Determine the (X, Y) coordinate at the center of the cell enclosing the given text.  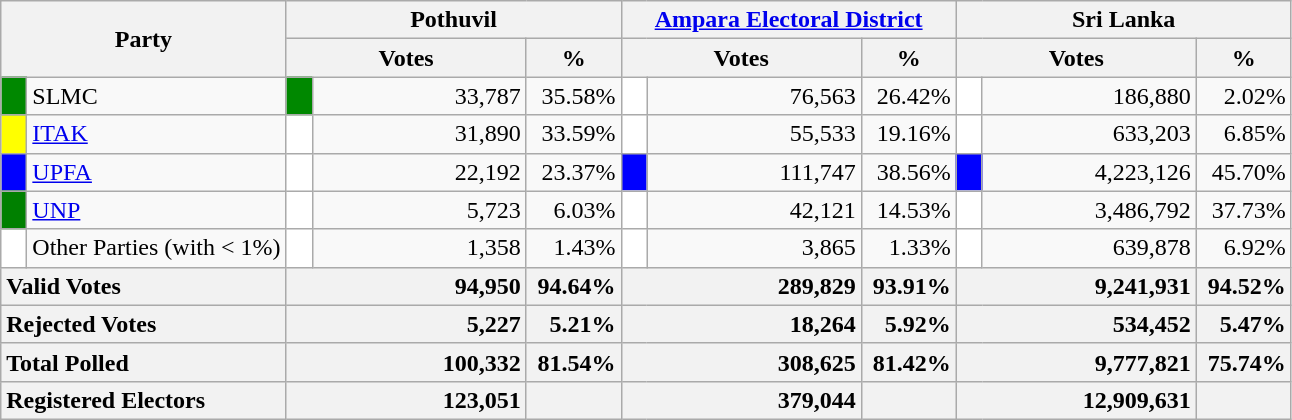
Rejected Votes (144, 324)
639,878 (1089, 248)
100,332 (406, 362)
38.56% (908, 172)
UPFA (156, 172)
534,452 (1076, 324)
6.85% (1244, 134)
33.59% (574, 134)
5,723 (419, 210)
6.92% (1244, 248)
55,533 (754, 134)
1,358 (419, 248)
94,950 (406, 286)
633,203 (1089, 134)
45.70% (1244, 172)
UNP (156, 210)
19.16% (908, 134)
Ampara Electoral District (788, 20)
35.58% (574, 96)
9,241,931 (1076, 286)
186,880 (1089, 96)
5.92% (908, 324)
3,486,792 (1089, 210)
Other Parties (with < 1%) (156, 248)
Pothuvil (454, 20)
Total Polled (144, 362)
5.47% (1244, 324)
26.42% (908, 96)
93.91% (908, 286)
14.53% (908, 210)
5,227 (406, 324)
23.37% (574, 172)
94.52% (1244, 286)
31,890 (419, 134)
Registered Electors (144, 400)
3,865 (754, 248)
5.21% (574, 324)
289,829 (741, 286)
81.54% (574, 362)
81.42% (908, 362)
Party (144, 39)
Sri Lanka (1124, 20)
SLMC (156, 96)
22,192 (419, 172)
42,121 (754, 210)
18,264 (741, 324)
4,223,126 (1089, 172)
123,051 (406, 400)
76,563 (754, 96)
379,044 (741, 400)
33,787 (419, 96)
308,625 (741, 362)
2.02% (1244, 96)
1.33% (908, 248)
37.73% (1244, 210)
75.74% (1244, 362)
9,777,821 (1076, 362)
Valid Votes (144, 286)
ITAK (156, 134)
111,747 (754, 172)
94.64% (574, 286)
1.43% (574, 248)
6.03% (574, 210)
12,909,631 (1076, 400)
